Find where the given text appears and provide that cell's center as [X, Y] coordinate. 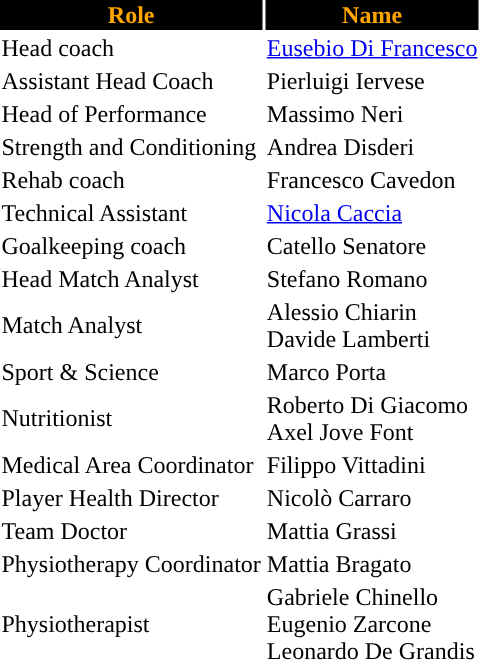
Stefano Romano [372, 279]
Alessio Chiarin Davide Lamberti [372, 326]
Match Analyst [131, 326]
Team Doctor [131, 531]
Head of Performance [131, 114]
Filippo Vittadini [372, 465]
Marco Porta [372, 372]
Role [131, 15]
Nutritionist [131, 418]
Francesco Cavedon [372, 180]
Roberto Di Giacomo Axel Jove Font [372, 418]
Assistant Head Coach [131, 81]
Technical Assistant [131, 213]
Eusebio Di Francesco [372, 48]
Medical Area Coordinator [131, 465]
Player Health Director [131, 498]
Nicola Caccia [372, 213]
Rehab coach [131, 180]
Pierluigi Iervese [372, 81]
Catello Senatore [372, 246]
Nicolò Carraro [372, 498]
Goalkeeping coach [131, 246]
Mattia Bragato [372, 564]
Mattia Grassi [372, 531]
Strength and Conditioning [131, 147]
Andrea Disderi [372, 147]
Head Match Analyst [131, 279]
Massimo Neri [372, 114]
Head coach [131, 48]
Name [372, 15]
Physiotherapy Coordinator [131, 564]
Sport & Science [131, 372]
